Locate the cell with the specified text and output its [X, Y] center coordinate. 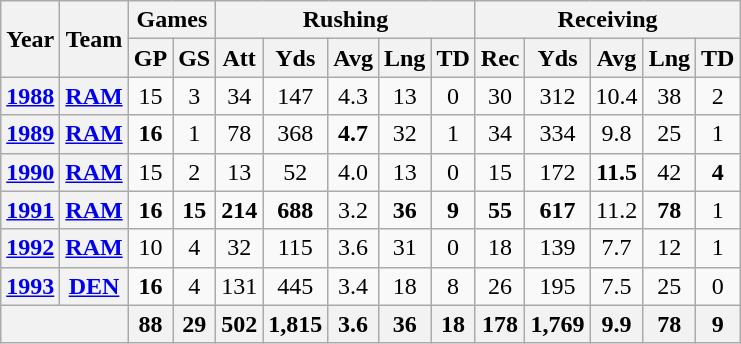
4.7 [354, 134]
8 [453, 286]
4.3 [354, 96]
11.5 [616, 172]
88 [150, 324]
55 [500, 210]
9.9 [616, 324]
Year [30, 39]
11.2 [616, 210]
1990 [30, 172]
3 [194, 96]
1992 [30, 248]
1,815 [296, 324]
Receiving [608, 20]
115 [296, 248]
12 [669, 248]
214 [240, 210]
Att [240, 58]
10.4 [616, 96]
617 [558, 210]
172 [558, 172]
4.0 [354, 172]
30 [500, 96]
3.2 [354, 210]
131 [240, 286]
1989 [30, 134]
52 [296, 172]
GS [194, 58]
29 [194, 324]
1988 [30, 96]
445 [296, 286]
1993 [30, 286]
334 [558, 134]
38 [669, 96]
1,769 [558, 324]
10 [150, 248]
GP [150, 58]
DEN [94, 286]
1991 [30, 210]
139 [558, 248]
26 [500, 286]
3.4 [354, 286]
7.7 [616, 248]
688 [296, 210]
312 [558, 96]
Team [94, 39]
195 [558, 286]
9.8 [616, 134]
178 [500, 324]
31 [404, 248]
147 [296, 96]
502 [240, 324]
Rushing [346, 20]
368 [296, 134]
7.5 [616, 286]
Games [172, 20]
Rec [500, 58]
42 [669, 172]
